Scan for the cell matching the given text and deliver its (X, Y) coordinate at center. 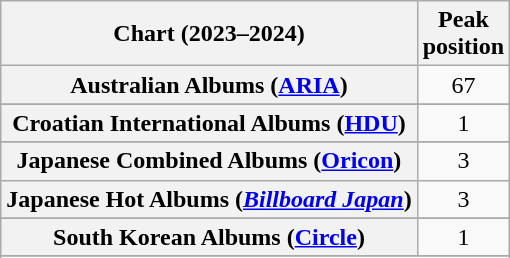
Australian Albums (ARIA) (209, 85)
67 (463, 85)
Croatian International Albums (HDU) (209, 123)
Peakposition (463, 34)
Japanese Combined Albums (Oricon) (209, 161)
South Korean Albums (Circle) (209, 237)
Japanese Hot Albums (Billboard Japan) (209, 199)
Chart (2023–2024) (209, 34)
